Return (x, y) of the center of cell containing provided text 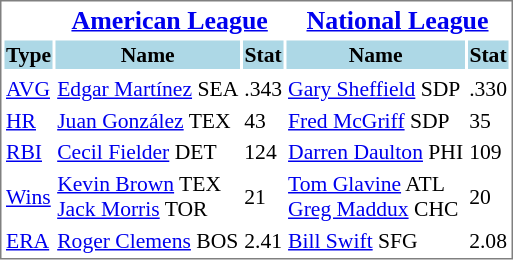
RBI (28, 152)
Gary Sheffield SDP (376, 89)
Fred McGriff SDP (376, 120)
Edgar Martínez SEA (148, 89)
20 (488, 197)
124 (264, 152)
Juan González TEX (148, 120)
.343 (264, 89)
Roger Clemens BOS (148, 240)
Darren Daulton PHI (376, 152)
21 (264, 197)
HR (28, 120)
Kevin Brown TEXJack Morris TOR (148, 197)
Wins (28, 197)
2.08 (488, 240)
35 (488, 120)
2.41 (264, 240)
AVG (28, 89)
American League (170, 20)
.330 (488, 89)
Bill Swift SFG (376, 240)
National League (398, 20)
Type (28, 54)
Tom Glavine ATLGreg Maddux CHC (376, 197)
43 (264, 120)
109 (488, 152)
ERA (28, 240)
Cecil Fielder DET (148, 152)
